Find where the given text appears and provide that cell's center as [x, y] coordinate. 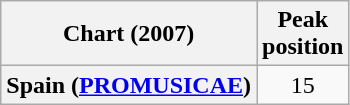
Spain (PROMUSICAE) [129, 85]
15 [303, 85]
Peakposition [303, 34]
Chart (2007) [129, 34]
